Search for the cell housing the specified text and yield its [x, y] center coordinate. 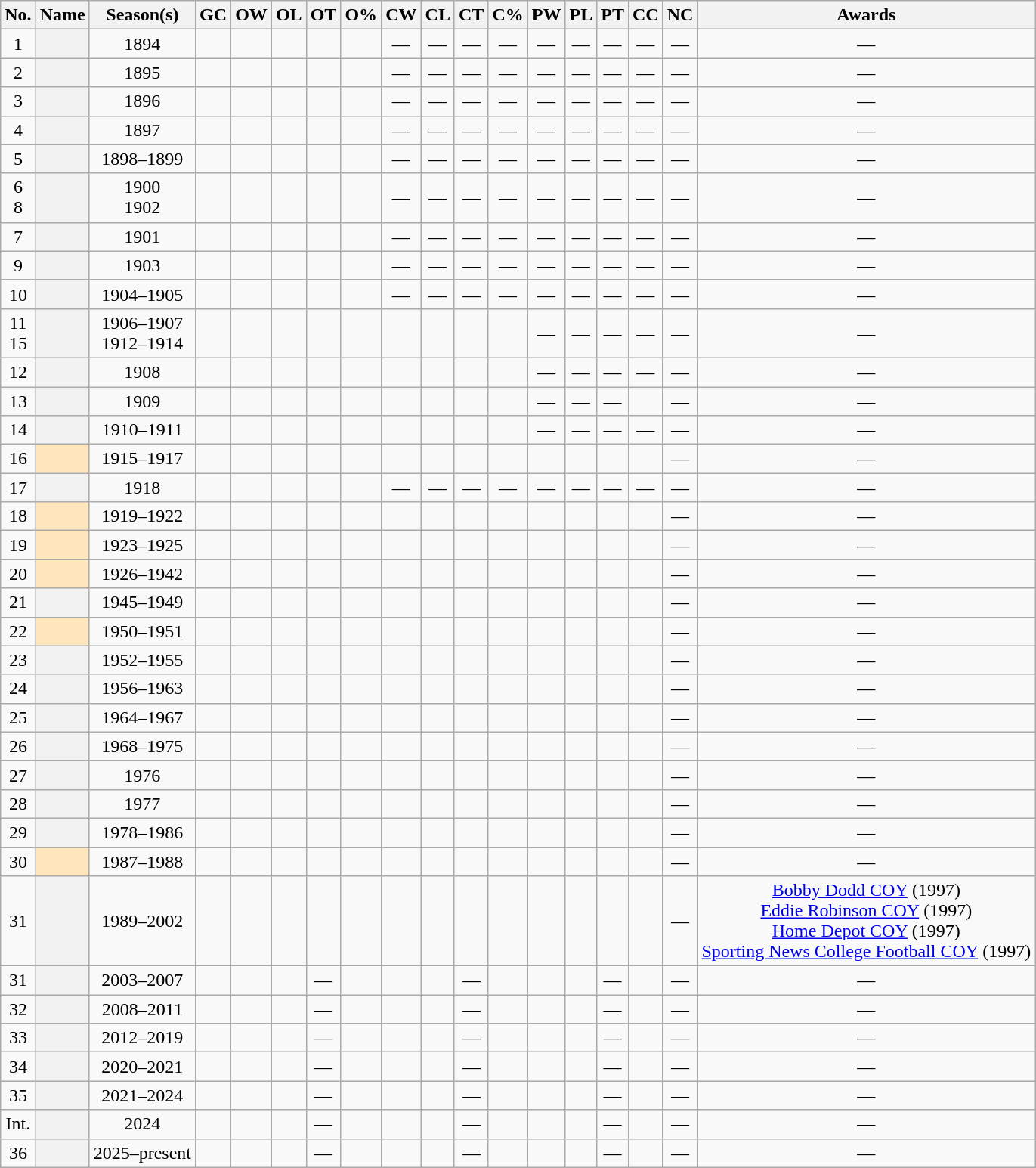
3 [18, 101]
Awards [866, 15]
NC [680, 15]
PT [613, 15]
28 [18, 804]
2024 [142, 1124]
1 [18, 44]
24 [18, 689]
1906–19071912–1914 [142, 333]
32 [18, 1009]
Name [62, 15]
O% [361, 15]
9 [18, 265]
2025–present [142, 1153]
2012–2019 [142, 1038]
18 [18, 516]
CC [645, 15]
OT [323, 15]
1895 [142, 73]
20 [18, 574]
CW [401, 15]
C% [508, 15]
2020–2021 [142, 1067]
1915–1917 [142, 459]
PL [581, 15]
14 [18, 430]
2008–2011 [142, 1009]
1908 [142, 372]
1964–1967 [142, 717]
34 [18, 1067]
33 [18, 1038]
1919–1922 [142, 516]
21 [18, 603]
1115 [18, 333]
1910–1911 [142, 430]
2 [18, 73]
1903 [142, 265]
2003–2007 [142, 981]
CL [438, 15]
CT [471, 15]
PW [546, 15]
1897 [142, 130]
GC [213, 15]
4 [18, 130]
1945–1949 [142, 603]
27 [18, 775]
25 [18, 717]
1918 [142, 488]
16 [18, 459]
35 [18, 1095]
1987–1988 [142, 861]
1896 [142, 101]
1956–1963 [142, 689]
68 [18, 198]
26 [18, 746]
22 [18, 631]
1901 [142, 237]
7 [18, 237]
1989–2002 [142, 921]
19001902 [142, 198]
1977 [142, 804]
1923–1925 [142, 545]
1909 [142, 401]
19 [18, 545]
OW [252, 15]
29 [18, 832]
OL [289, 15]
1952–1955 [142, 660]
1898–1899 [142, 159]
1894 [142, 44]
Int. [18, 1124]
13 [18, 401]
1926–1942 [142, 574]
Season(s) [142, 15]
1950–1951 [142, 631]
1978–1986 [142, 832]
1968–1975 [142, 746]
36 [18, 1153]
2021–2024 [142, 1095]
Bobby Dodd COY (1997)Eddie Robinson COY (1997)Home Depot COY (1997)Sporting News College Football COY (1997) [866, 921]
1904–1905 [142, 294]
10 [18, 294]
12 [18, 372]
No. [18, 15]
30 [18, 861]
1976 [142, 775]
17 [18, 488]
23 [18, 660]
5 [18, 159]
